For the text-containing cell, return its midpoint in (X, Y) coordinate format. 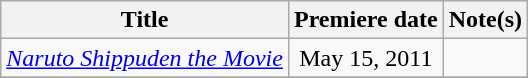
May 15, 2011 (366, 58)
Naruto Shippuden the Movie (145, 58)
Premiere date (366, 20)
Note(s) (485, 20)
Title (145, 20)
